Search for the cell housing the specified text and yield its [x, y] center coordinate. 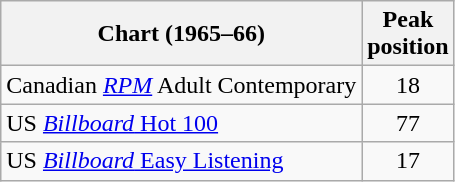
Chart (1965–66) [182, 34]
US Billboard Hot 100 [182, 123]
18 [408, 85]
17 [408, 161]
Canadian RPM Adult Contemporary [182, 85]
77 [408, 123]
US Billboard Easy Listening [182, 161]
Peakposition [408, 34]
